Detect which cell encompasses the target text, then output its [x, y] center coordinate. 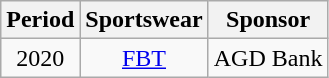
2020 [40, 58]
Sportswear [144, 20]
Period [40, 20]
FBT [144, 58]
AGD Bank [268, 58]
Sponsor [268, 20]
